Output the [x, y] coordinate of the center of the cell containing the given text.  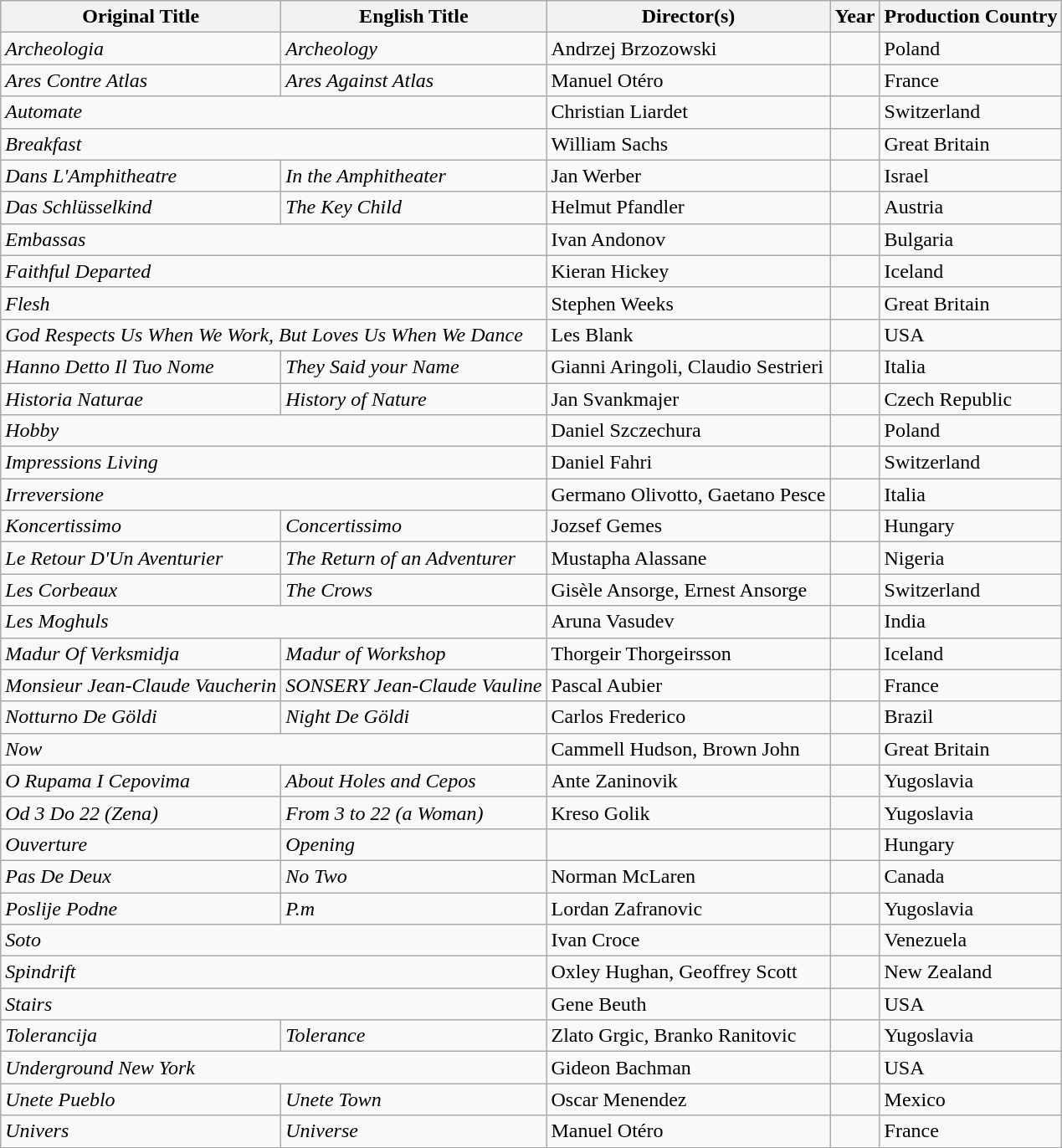
Nigeria [971, 558]
Universe [413, 1131]
Spindrift [274, 972]
Israel [971, 176]
Thorgeir Thorgeirsson [688, 653]
Das Schlüsselkind [141, 208]
Les Blank [688, 335]
Unete Pueblo [141, 1099]
Poslije Podne [141, 908]
In the Amphitheater [413, 176]
They Said your Name [413, 366]
Embassas [274, 239]
Gisèle Ansorge, Ernest Ansorge [688, 590]
Daniel Szczechura [688, 431]
Original Title [141, 17]
Ouverture [141, 844]
Venezuela [971, 940]
Andrzej Brzozowski [688, 49]
Univers [141, 1131]
Les Moghuls [274, 622]
From 3 to 22 (a Woman) [413, 812]
Now [274, 749]
Gene Beuth [688, 1004]
Oscar Menendez [688, 1099]
Bulgaria [971, 239]
Concertissimo [413, 526]
English Title [413, 17]
Madur of Workshop [413, 653]
Archeologia [141, 49]
Hobby [274, 431]
Irreversione [274, 495]
Germano Olivotto, Gaetano Pesce [688, 495]
Opening [413, 844]
Ivan Andonov [688, 239]
Jan Svankmajer [688, 399]
History of Nature [413, 399]
Helmut Pfandler [688, 208]
Jan Werber [688, 176]
New Zealand [971, 972]
Stairs [274, 1004]
Underground New York [274, 1068]
Daniel Fahri [688, 463]
About Holes and Cepos [413, 781]
Stephen Weeks [688, 303]
Historia Naturae [141, 399]
Notturno De Göldi [141, 717]
Production Country [971, 17]
No Two [413, 876]
God Respects Us When We Work, But Loves Us When We Dance [274, 335]
Breakfast [274, 144]
Monsieur Jean-Claude Vaucherin [141, 685]
Le Retour D'Un Aventurier [141, 558]
Gianni Aringoli, Claudio Sestrieri [688, 366]
Christian Liardet [688, 112]
Kieran Hickey [688, 271]
Od 3 Do 22 (Zena) [141, 812]
Tolerancija [141, 1036]
Brazil [971, 717]
SONSERY Jean-Claude Vauline [413, 685]
Norman McLaren [688, 876]
Ares Against Atlas [413, 80]
Tolerance [413, 1036]
Faithful Departed [274, 271]
The Return of an Adventurer [413, 558]
Automate [274, 112]
Lordan Zafranovic [688, 908]
India [971, 622]
O Rupama I Cepovima [141, 781]
P.m [413, 908]
Pas De Deux [141, 876]
Archeology [413, 49]
Czech Republic [971, 399]
Gideon Bachman [688, 1068]
Pascal Aubier [688, 685]
Ante Zaninovik [688, 781]
Kreso Golik [688, 812]
Flesh [274, 303]
Koncertissimo [141, 526]
Aruna Vasudev [688, 622]
Impressions Living [274, 463]
William Sachs [688, 144]
Cammell Hudson, Brown John [688, 749]
Mustapha Alassane [688, 558]
Hanno Detto Il Tuo Nome [141, 366]
Year [855, 17]
Ares Contre Atlas [141, 80]
Zlato Grgic, Branko Ranitovic [688, 1036]
Madur Of Verksmidja [141, 653]
Soto [274, 940]
Carlos Frederico [688, 717]
Dans L'Amphitheatre [141, 176]
Austria [971, 208]
Les Corbeaux [141, 590]
The Key Child [413, 208]
Canada [971, 876]
Unete Town [413, 1099]
Director(s) [688, 17]
The Crows [413, 590]
Ivan Croce [688, 940]
Mexico [971, 1099]
Oxley Hughan, Geoffrey Scott [688, 972]
Night De Göldi [413, 717]
Jozsef Gemes [688, 526]
